Locate the cell with the specified text and output its [X, Y] center coordinate. 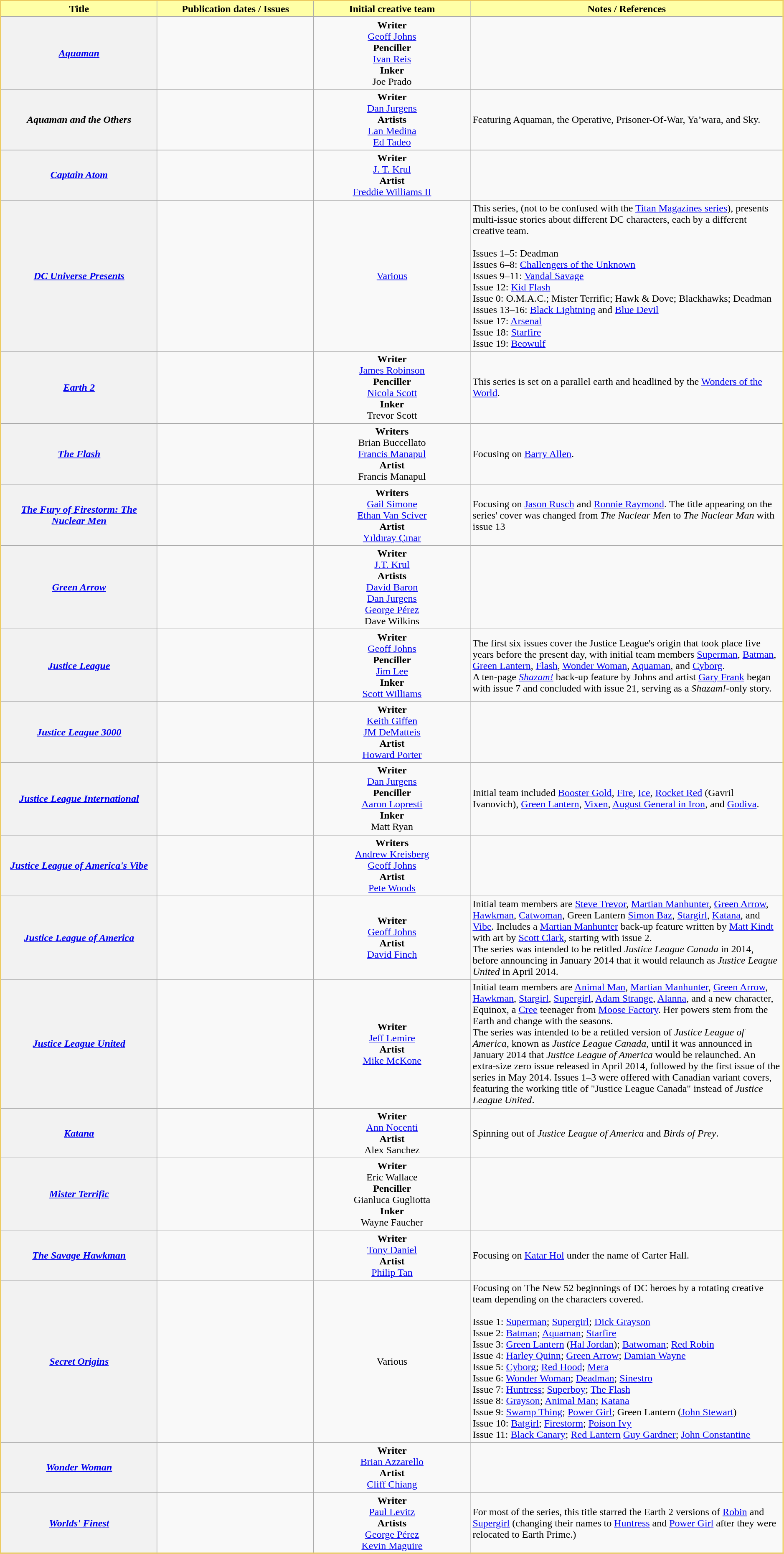
WriterJ. T. KrulArtistFreddie Williams II [392, 175]
WriterGeoff JohnsPencillerJim LeeInkerScott Williams [392, 665]
WriterKeith GiffenJM DeMatteisArtistHoward Porter [392, 732]
Mister Terrific [79, 1194]
WriterDan JurgensArtistsLan MedinaEd Tadeo [392, 120]
WriterGeoff JohnsArtistDavid Finch [392, 938]
Justice League 3000 [79, 732]
This series is set on a parallel earth and headlined by the Wonders of the World. [627, 388]
Justice League of America's Vibe [79, 865]
WriterEric WallacePencillerGianluca GugliottaInkerWayne Faucher [392, 1194]
The Flash [79, 454]
WritersBrian BuccellatoFrancis ManapulArtistFrancis Manapul [392, 454]
Focusing on Barry Allen. [627, 454]
Publication dates / Issues [236, 9]
Katana [79, 1133]
Worlds' Finest [79, 1523]
WriterPaul LevitzArtistsGeorge PérezKevin Maguire [392, 1523]
Earth 2 [79, 388]
WriterBrian AzzarelloArtistCliff Chiang [392, 1468]
Justice League of America [79, 938]
WritersGail SimoneEthan Van SciverArtistYıldıray Çınar [392, 515]
WritersAndrew KreisbergGeoff JohnsArtistPete Woods [392, 865]
WriterJeff LemireArtistMike McKone [392, 1044]
Justice League United [79, 1044]
DC Universe Presents [79, 275]
Notes / References [627, 9]
WriterJames RobinsonPencillerNicola ScottInkerTrevor Scott [392, 388]
WriterJ.T. KrulArtistsDavid BaronDan JurgensGeorge PérezDave Wilkins [392, 588]
Title [79, 9]
Justice League [79, 665]
Spinning out of Justice League of America and Birds of Prey. [627, 1133]
WriterDan JurgensPencillerAaron LoprestiInkerMatt Ryan [392, 799]
The Fury of Firestorm: The Nuclear Men [79, 515]
Green Arrow [79, 588]
Focusing on Katar Hol under the name of Carter Hall. [627, 1255]
Aquaman [79, 53]
Aquaman and the Others [79, 120]
Initial creative team [392, 9]
WriterTony DanielArtistPhilip Tan [392, 1255]
Wonder Woman [79, 1468]
WriterGeoff JohnsPencillerIvan ReisInkerJoe Prado [392, 53]
Initial team included Booster Gold, Fire, Ice, Rocket Red (Gavril Ivanovich), Green Lantern, Vixen, August General in Iron, and Godiva. [627, 799]
Featuring Aquaman, the Operative, Prisoner-Of-War, Ya’wara, and Sky. [627, 120]
Justice League International [79, 799]
Captain Atom [79, 175]
WriterAnn NocentiArtistAlex Sanchez [392, 1133]
Secret Origins [79, 1361]
The Savage Hawkman [79, 1255]
